For the text-containing cell, return its midpoint in (X, Y) coordinate format. 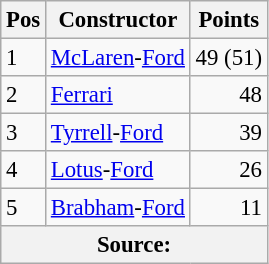
2 (24, 95)
49 (51) (228, 58)
Tyrrell-Ford (118, 133)
39 (228, 133)
Pos (24, 20)
11 (228, 208)
Constructor (118, 20)
Source: (134, 245)
26 (228, 170)
4 (24, 170)
1 (24, 58)
Brabham-Ford (118, 208)
48 (228, 95)
Lotus-Ford (118, 170)
Ferrari (118, 95)
3 (24, 133)
Points (228, 20)
McLaren-Ford (118, 58)
5 (24, 208)
